Extract the [X, Y] coordinate from the center of the cell holding the provided text.  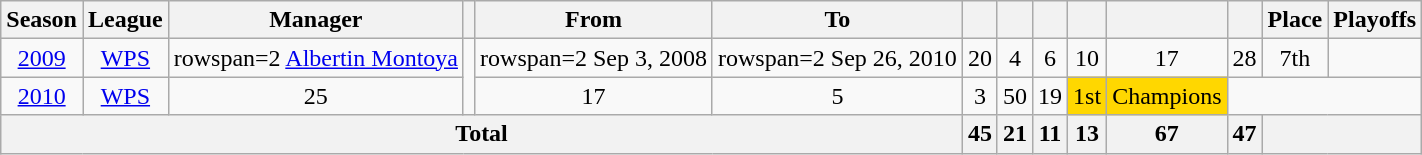
Total [482, 134]
10 [1088, 58]
7th [1295, 58]
67 [1167, 134]
Season [42, 20]
6 [1050, 58]
rowspan=2 Sep 26, 2010 [837, 58]
5 [837, 96]
19 [1050, 96]
Playoffs [1375, 20]
4 [1014, 58]
20 [980, 58]
50 [1014, 96]
47 [1244, 134]
From [594, 20]
Place [1295, 20]
21 [1014, 134]
2009 [42, 58]
Champions [1167, 96]
3 [980, 96]
2010 [42, 96]
45 [980, 134]
To [837, 20]
rowspan=2 Albertin Montoya [316, 58]
League [125, 20]
25 [316, 96]
Manager [316, 20]
28 [1244, 58]
rowspan=2 Sep 3, 2008 [594, 58]
11 [1050, 134]
13 [1088, 134]
1st [1088, 96]
